Pinpoint the cell where the given text exists, returning its [x, y] midpoint coordinate. 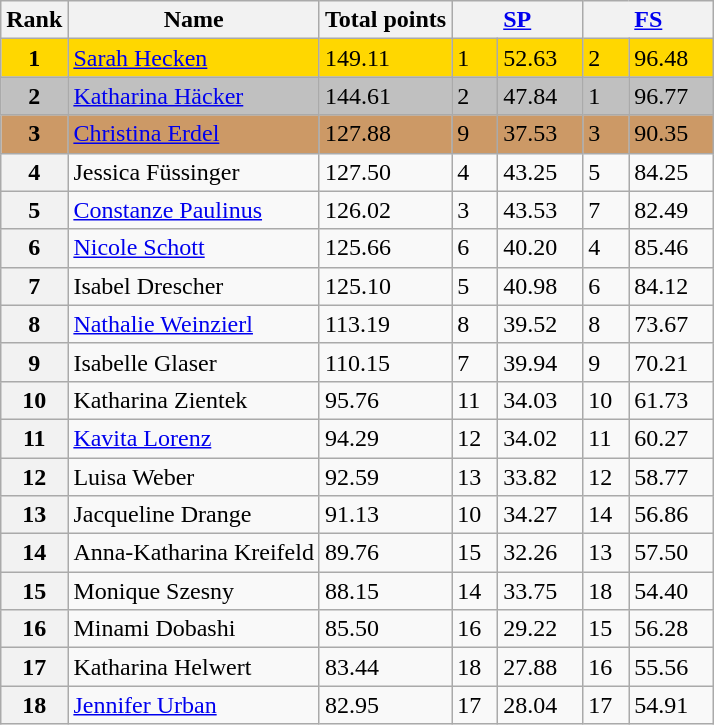
Constanze Paulinus [194, 210]
84.12 [672, 286]
85.50 [385, 629]
90.35 [672, 134]
Kavita Lorenz [194, 438]
34.27 [540, 515]
Nathalie Weinzierl [194, 324]
Nicole Schott [194, 248]
Sarah Hecken [194, 58]
Isabel Drescher [194, 286]
91.13 [385, 515]
32.26 [540, 553]
82.49 [672, 210]
Jennifer Urban [194, 705]
47.84 [540, 96]
95.76 [385, 400]
127.50 [385, 172]
70.21 [672, 362]
37.53 [540, 134]
Total points [385, 20]
126.02 [385, 210]
Katharina Zientek [194, 400]
92.59 [385, 477]
Christina Erdel [194, 134]
56.28 [672, 629]
89.76 [385, 553]
Luisa Weber [194, 477]
Katharina Helwert [194, 667]
55.56 [672, 667]
40.20 [540, 248]
43.53 [540, 210]
58.77 [672, 477]
85.46 [672, 248]
94.29 [385, 438]
110.15 [385, 362]
144.61 [385, 96]
82.95 [385, 705]
Jacqueline Drange [194, 515]
56.86 [672, 515]
28.04 [540, 705]
Katharina Häcker [194, 96]
54.40 [672, 591]
96.77 [672, 96]
127.88 [385, 134]
33.75 [540, 591]
39.94 [540, 362]
113.19 [385, 324]
88.15 [385, 591]
40.98 [540, 286]
Jessica Füssinger [194, 172]
73.67 [672, 324]
60.27 [672, 438]
52.63 [540, 58]
84.25 [672, 172]
34.02 [540, 438]
96.48 [672, 58]
FS [648, 20]
Monique Szesny [194, 591]
57.50 [672, 553]
33.82 [540, 477]
Name [194, 20]
61.73 [672, 400]
Rank [34, 20]
39.52 [540, 324]
34.03 [540, 400]
43.25 [540, 172]
Minami Dobashi [194, 629]
125.10 [385, 286]
SP [518, 20]
149.11 [385, 58]
27.88 [540, 667]
Anna-Katharina Kreifeld [194, 553]
29.22 [540, 629]
54.91 [672, 705]
83.44 [385, 667]
Isabelle Glaser [194, 362]
125.66 [385, 248]
